Pinpoint the cell where the given text exists, returning its (x, y) midpoint coordinate. 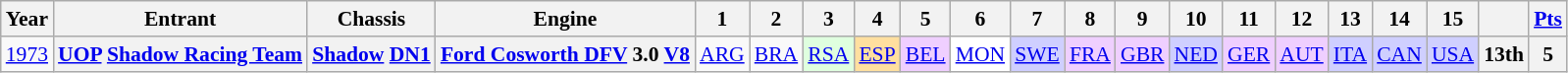
12 (1301, 19)
Year (27, 19)
11 (1248, 19)
BEL (926, 54)
RSA (828, 54)
3 (828, 19)
1973 (27, 54)
ITA (1350, 54)
FRA (1090, 54)
SWE (1037, 54)
Shadow DN1 (371, 54)
7 (1037, 19)
4 (877, 19)
6 (981, 19)
UOP Shadow Racing Team (181, 54)
13th (1503, 54)
MON (981, 54)
2 (777, 19)
9 (1142, 19)
USA (1452, 54)
NED (1195, 54)
10 (1195, 19)
ESP (877, 54)
1 (722, 19)
Entrant (181, 19)
Chassis (371, 19)
8 (1090, 19)
Ford Cosworth DFV 3.0 V8 (565, 54)
BRA (777, 54)
Engine (565, 19)
GER (1248, 54)
CAN (1399, 54)
14 (1399, 19)
GBR (1142, 54)
15 (1452, 19)
13 (1350, 19)
AUT (1301, 54)
ARG (722, 54)
Pts (1548, 19)
